Search for the cell housing the specified text and yield its (x, y) center coordinate. 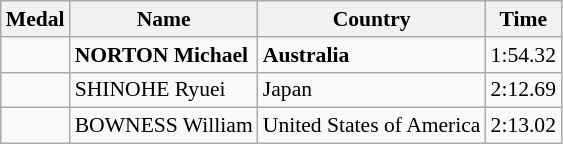
United States of America (372, 126)
BOWNESS William (164, 126)
Australia (372, 55)
Japan (372, 90)
Time (524, 19)
SHINOHE Ryuei (164, 90)
Name (164, 19)
2:13.02 (524, 126)
Country (372, 19)
Medal (36, 19)
1:54.32 (524, 55)
2:12.69 (524, 90)
NORTON Michael (164, 55)
